Extract the [x, y] coordinate from the center of the cell holding the provided text.  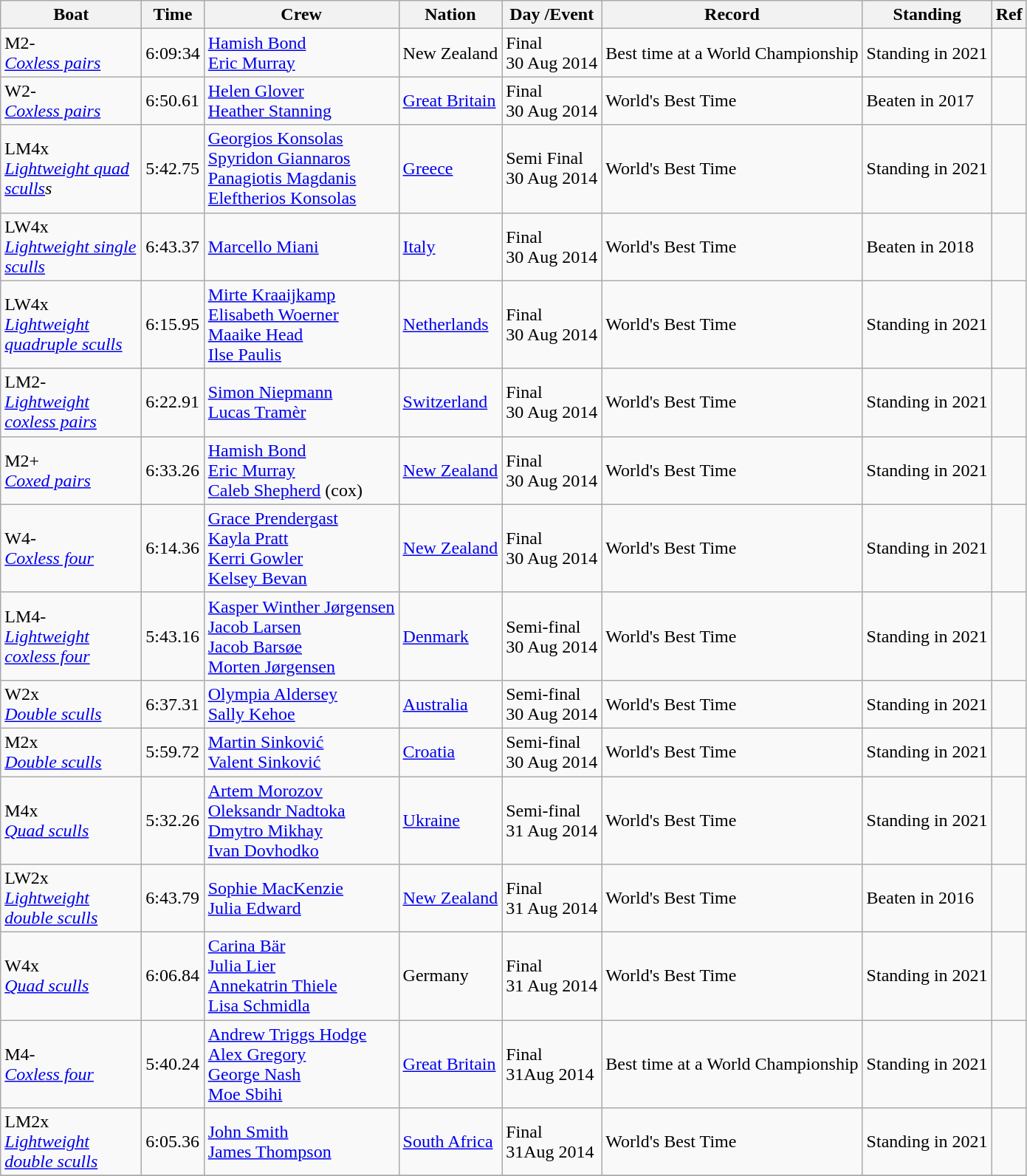
Andrew Triggs HodgeAlex Gregory George Nash Moe Sbihi [301, 1065]
W4x Quad sculls [71, 976]
Ref [1009, 15]
6:33.26 [173, 470]
Time [173, 15]
Semi Final 30 Aug 2014 [552, 168]
Artem Morozov Oleksandr Nadtoka Dmytro Mikhay Ivan Dovhodko [301, 821]
6:15.95 [173, 325]
Switzerland [450, 402]
LM2x Lightweight double sculls [71, 1142]
Georgios Konsolas Spyridon Giannaros Panagiotis Magdanis Eleftherios Konsolas [301, 168]
Kasper Winther Jørgensen Jacob Larsen Jacob Barsøe Morten Jørgensen [301, 636]
M2+ Coxed pairs [71, 470]
6:14.36 [173, 548]
Grace Prendergast Kayla Pratt Kerri Gowler Kelsey Bevan [301, 548]
Germany [450, 976]
Ukraine [450, 821]
6:37.31 [173, 704]
South Africa [450, 1142]
6:43.37 [173, 247]
5:59.72 [173, 752]
Sophie MacKenzie Julia Edward [301, 898]
LW2x Lightweight double sculls [71, 898]
Beaten in 2018 [927, 247]
6:43.79 [173, 898]
5:43.16 [173, 636]
LM4x Lightweight quad scullss [71, 168]
Boat [71, 15]
6:09:34 [173, 53]
Marcello Miani [301, 247]
Record [732, 15]
LW4x Lightweight quadruple sculls [71, 325]
M2- Coxless pairs [71, 53]
Italy [450, 247]
5:40.24 [173, 1065]
Nation [450, 15]
M4- Coxless four [71, 1065]
Simon Niepmann Lucas Tramèr [301, 402]
W2- Coxless pairs [71, 100]
John Smith James Thompson [301, 1142]
Denmark [450, 636]
M2x Double sculls [71, 752]
Semi-final31 Aug 2014 [552, 821]
Croatia [450, 752]
6:22.91 [173, 402]
Beaten in 2016 [927, 898]
LW4x Lightweight single sculls [71, 247]
Australia [450, 704]
6:50.61 [173, 100]
Martin Sinković Valent Sinković [301, 752]
Helen Glover Heather Stanning [301, 100]
W4- Coxless four [71, 548]
Standing [927, 15]
LM2- Lightweight coxless pairs [71, 402]
5:42.75 [173, 168]
Carina Bär Julia Lier Annekatrin Thiele Lisa Schmidla [301, 976]
5:32.26 [173, 821]
LM4- Lightweight coxless four [71, 636]
Olympia Aldersey Sally Kehoe [301, 704]
Crew [301, 15]
Greece [450, 168]
6:06.84 [173, 976]
Day /Event [552, 15]
Hamish Bond Eric Murray [301, 53]
Hamish Bond Eric Murray Caleb Shepherd (cox) [301, 470]
W2x Double sculls [71, 704]
Mirte Kraaijkamp Elisabeth Woerner Maaike Head Ilse Paulis [301, 325]
6:05.36 [173, 1142]
Netherlands [450, 325]
Beaten in 2017 [927, 100]
M4x Quad sculls [71, 821]
